Provide the [x, y] coordinate of the cell's center where the given text is located.  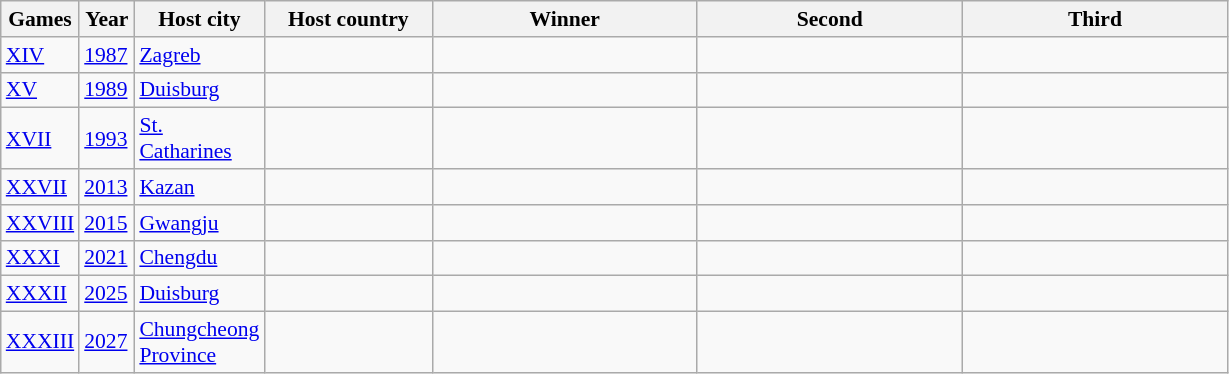
Chungcheong Province [199, 342]
1989 [106, 90]
Gwangju [199, 223]
XVII [40, 138]
Chengdu [199, 258]
Year [106, 19]
Host country [348, 19]
XIV [40, 55]
2027 [106, 342]
XXXIII [40, 342]
2021 [106, 258]
XXXII [40, 294]
2013 [106, 187]
1993 [106, 138]
Host city [199, 19]
Games [40, 19]
1987 [106, 55]
St. Catharines [199, 138]
XXXI [40, 258]
2015 [106, 223]
Kazan [199, 187]
XXVIII [40, 223]
Winner [564, 19]
Second [830, 19]
Zagreb [199, 55]
XV [40, 90]
2025 [106, 294]
Third [1094, 19]
XXVII [40, 187]
